Identify which cell holds the provided text, then report its (X, Y) central coordinate. 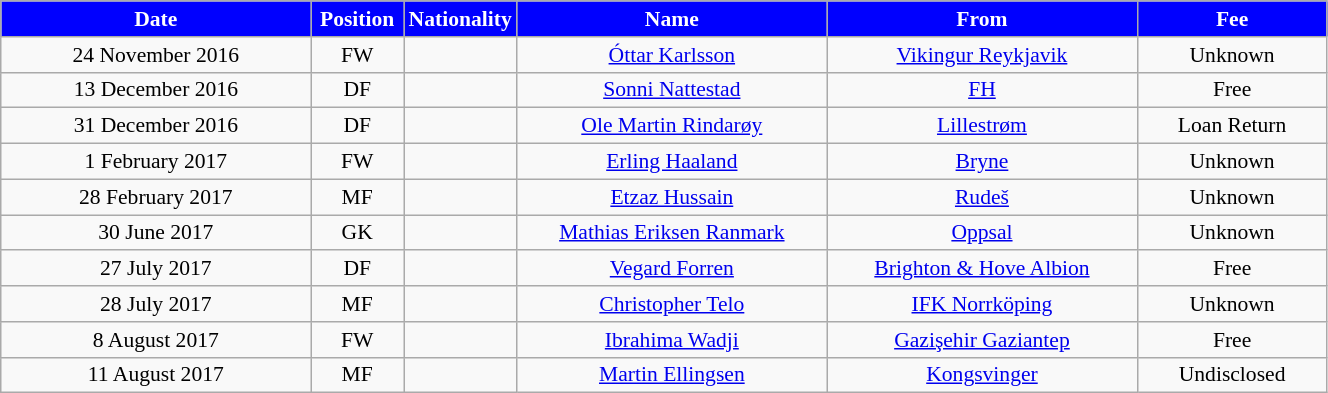
Bryne (982, 162)
Erling Haaland (672, 162)
Ibrahima Wadji (672, 340)
Gazişehir Gaziantep (982, 340)
IFK Norrköping (982, 304)
8 August 2017 (156, 340)
Mathias Eriksen Ranmark (672, 233)
Óttar Karlsson (672, 55)
Oppsal (982, 233)
Rudeš (982, 197)
28 February 2017 (156, 197)
Brighton & Hove Albion (982, 269)
Martin Ellingsen (672, 375)
Vegard Forren (672, 269)
Vikingur Reykjavik (982, 55)
FH (982, 90)
Christopher Telo (672, 304)
Nationality (460, 19)
24 November 2016 (156, 55)
31 December 2016 (156, 126)
27 July 2017 (156, 269)
Position (358, 19)
Fee (1232, 19)
Lillestrøm (982, 126)
11 August 2017 (156, 375)
GK (358, 233)
13 December 2016 (156, 90)
30 June 2017 (156, 233)
Sonni Nattestad (672, 90)
1 February 2017 (156, 162)
Date (156, 19)
Etzaz Hussain (672, 197)
28 July 2017 (156, 304)
From (982, 19)
Loan Return (1232, 126)
Kongsvinger (982, 375)
Undisclosed (1232, 375)
Name (672, 19)
Ole Martin Rindarøy (672, 126)
